Extract the (x, y) coordinate from the center of the cell holding the provided text.  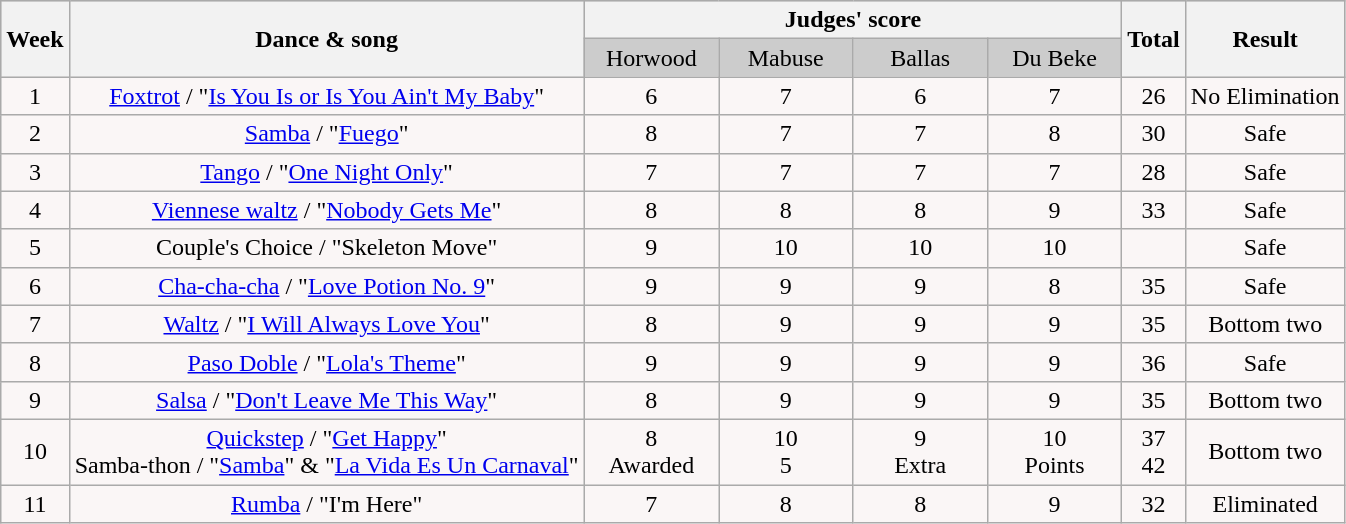
3742 (1154, 452)
Judges' score (853, 20)
9Extra (920, 452)
Ballas (920, 58)
4 (35, 210)
32 (1154, 503)
Paso Doble / "Lola's Theme" (326, 362)
2 (35, 134)
Salsa / "Don't Leave Me This Way" (326, 400)
8Awarded (651, 452)
26 (1154, 96)
5 (35, 248)
33 (1154, 210)
30 (1154, 134)
3 (35, 172)
Viennese waltz / "Nobody Gets Me" (326, 210)
Rumba / "I'm Here" (326, 503)
Foxtrot / "Is You Is or Is You Ain't My Baby" (326, 96)
Dance & song (326, 39)
Samba / "Fuego" (326, 134)
Mabuse (786, 58)
Total (1154, 39)
1 (35, 96)
36 (1154, 362)
Week (35, 39)
11 (35, 503)
Couple's Choice / "Skeleton Move" (326, 248)
105 (786, 452)
Horwood (651, 58)
10Points (1054, 452)
No Elimination (1265, 96)
Result (1265, 39)
Cha-cha-cha / "Love Potion No. 9" (326, 286)
Quickstep / "Get Happy"Samba-thon / "Samba" & "La Vida Es Un Carnaval" (326, 452)
Tango / "One Night Only" (326, 172)
Waltz / "I Will Always Love You" (326, 324)
Eliminated (1265, 503)
28 (1154, 172)
Du Beke (1054, 58)
